Locate the cell with the specified text and output its (x, y) center coordinate. 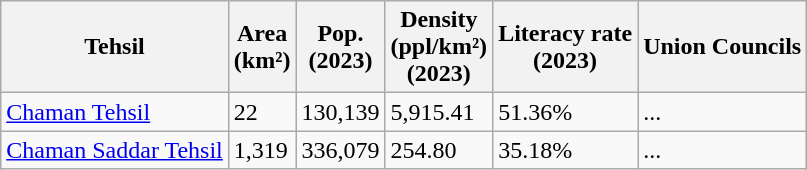
5,915.41 (439, 112)
130,139 (340, 112)
22 (262, 112)
Chaman Saddar Tehsil (115, 150)
35.18% (566, 150)
1,319 (262, 150)
336,079 (340, 150)
Density(ppl/km²)(2023) (439, 47)
Union Councils (722, 47)
Pop.(2023) (340, 47)
Tehsil (115, 47)
Area(km²) (262, 47)
254.80 (439, 150)
Chaman Tehsil (115, 112)
51.36% (566, 112)
Literacy rate(2023) (566, 47)
